Return the [X, Y] coordinate for the center point of the cell that contains the specified text.  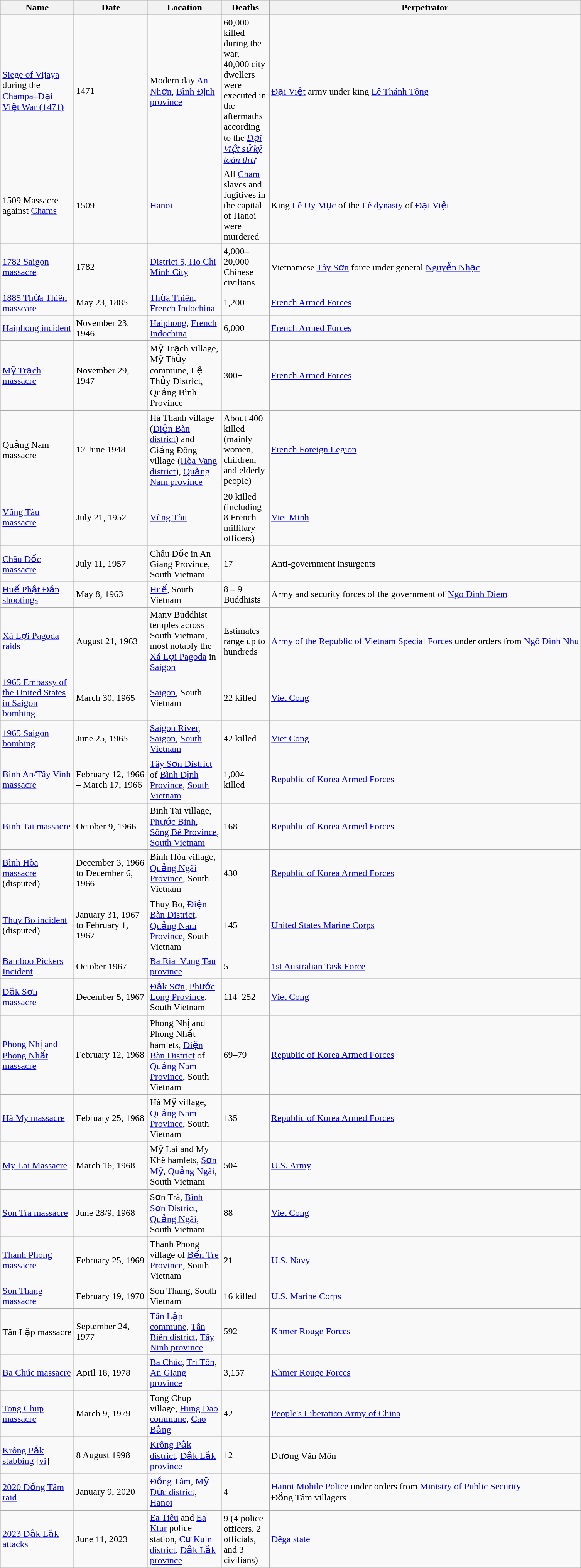
Estimates range up to hundreds [245, 641]
Binh Tai village, Phước Bình, Sông Bé Province, South Vietnam [184, 826]
20 killed (including 8 French millitary officers) [245, 517]
1782 [111, 267]
Hà Mỹ village, Quảng Nam Province, South Vietnam [184, 1118]
Mỹ Trạch massacre [37, 376]
King Lê Uy Mục of the Lê dynasty of Đại Việt [425, 205]
Hanoi [184, 205]
1509 [111, 205]
Krông Pắk district, Đắk Lắk province [184, 1455]
Thuy Bo, Điện Bàn District, Quảng Nam Province, South Vietnam [184, 925]
Perpetrator [425, 8]
Viet Minh [425, 517]
June 11, 2023 [111, 1539]
U.S. Army [425, 1165]
Dương Văn Môn [425, 1455]
Châu Đốc in An Giang Province, South Vietnam [184, 564]
Ba Chúc massacre [37, 1372]
Location [184, 8]
Son Thang massacre [37, 1296]
French Foreign Legion [425, 450]
Haiphong incident [37, 328]
District 5, Ho Chi Minh City [184, 267]
Vũng Tàu [184, 517]
6,000 [245, 328]
5 [245, 966]
Ba Ria–Vung Tau province [184, 966]
February 12, 1966 – March 17, 1966 [111, 780]
Sơn Trà, Bình Sơn District, Quảng Ngãi, South Vietnam [184, 1213]
October 1967 [111, 966]
1,200 [245, 303]
February 12, 1968 [111, 1055]
300+ [245, 376]
135 [245, 1118]
Army of the Republic of Vietnam Special Forces under orders from Ngô Đình Nhu [425, 641]
Châu Đốc massacre [37, 564]
1965 Embassy of the United States in Saigon bombing [37, 697]
Phong Nhị and Phong Nhất hamlets, Điện Bàn District of Quảng Nam Province, South Vietnam [184, 1055]
March 9, 1979 [111, 1413]
Bamboo Pickers Incident [37, 966]
60,000 killed during the war, 40,000 city dwellers were executed in the aftermaths according to the Đại Việt sử ký toàn thư [245, 91]
114–252 [245, 997]
17 [245, 564]
Bình Hòa massacre (disputed) [37, 873]
January 31, 1967 to February 1, 1967 [111, 925]
June 28/9, 1968 [111, 1213]
February 25, 1968 [111, 1118]
Hà My massacre [37, 1118]
430 [245, 873]
December 5, 1967 [111, 997]
Bình Hòa village, Quảng Ngãi Province, South Vietnam [184, 873]
12 June 1948 [111, 450]
Huế, South Vietnam [184, 595]
21 [245, 1260]
Son Thang, South Vietnam [184, 1296]
Hanoi Mobile Police under orders from Ministry of Public SecurityĐồng Tâm villagers [425, 1492]
Tân Lập massacre [37, 1332]
Thừa Thiên, French Indochina [184, 303]
Date [111, 8]
People's Liberation Army of China [425, 1413]
Saigon River, Saigon, South Vietnam [184, 738]
Siege of Vijaya during the Champa–Đại Việt War (1471) [37, 91]
May 8, 1963 [111, 595]
December 3, 1966 to December 6, 1966 [111, 873]
October 9, 1966 [111, 826]
July 11, 1957 [111, 564]
Huế Phật Đản shootings [37, 595]
8 August 1998 [111, 1455]
Krông Pắk stabbing [vi] [37, 1455]
Vietnamese Tây Sơn force under general Nguyễn Nhạc [425, 267]
Mỹ Trạch village, Mỹ Thủy commune, Lệ Thủy District, Quảng Bình Province [184, 376]
Haiphong, French Indochina [184, 328]
504 [245, 1165]
Anti-government insurgents [425, 564]
Bình An/Tây Vinh massacre [37, 780]
September 24, 1977 [111, 1332]
145 [245, 925]
4 [245, 1492]
Deaths [245, 8]
Đêga state [425, 1539]
March 16, 1968 [111, 1165]
Đồng Tâm, Mỹ Đức district, Hanoi [184, 1492]
February 19, 1970 [111, 1296]
Vũng Tàumassacre [37, 517]
Thuy Bo incident (disputed) [37, 925]
1471 [111, 91]
Tân Lập commune, Tân Biên district, Tây Ninh province [184, 1332]
12 [245, 1455]
Phong Nhị and Phong Nhất massacre [37, 1055]
November 23, 1946 [111, 328]
Tong Chup village, Hung Dao commune, Cao Bằng [184, 1413]
Army and security forces of the government of Ngo Dinh Diem [425, 595]
Ba Chúc, Tri Tôn, An Giang province [184, 1372]
1,004 killed [245, 780]
About 400 killed (mainly women, children, and elderly people) [245, 450]
4,000–20,000 Chinese civilians [245, 267]
Modern day An Nhơn, Bình Định province [184, 91]
May 23, 1885 [111, 303]
Đắk Sơn, Phước Long Province, South Vietnam [184, 997]
United States Marine Corps [425, 925]
U.S. Marine Corps [425, 1296]
Binh Tai massacre [37, 826]
16 killed [245, 1296]
88 [245, 1213]
Hà Thanh village (Điện Bàn district) and Giảng Đông village (Hòa Vang district), Quảng Nam province [184, 450]
January 9, 2020 [111, 1492]
June 25, 1965 [111, 738]
Ea Tiêu and Ea Ktur police station, Cư Kuin district, Đắk Lắk province [184, 1539]
November 29, 1947 [111, 376]
Many Buddhist temples across South Vietnam, most notably the Xá Lợi Pagoda in Saigon [184, 641]
168 [245, 826]
Đắk Sơn massacre [37, 997]
April 18, 1978 [111, 1372]
Tong Chup massacre [37, 1413]
592 [245, 1332]
Saigon, South Vietnam [184, 697]
U.S. Navy [425, 1260]
1965 Saigon bombing [37, 738]
1st Australian Task Force [425, 966]
Mỹ Lai and My Khê hamlets, Sơn Mỹ, Quảng Ngãi, South Vietnam [184, 1165]
2020 Đồng Tâm raid [37, 1492]
1509 Massacre against Chams [37, 205]
All Cham slaves and fugitives in the capital of Hanoi were murdered [245, 205]
August 21, 1963 [111, 641]
42 [245, 1413]
69–79 [245, 1055]
Đại Việt army under king Lê Thánh Tông [425, 91]
Tây Sơn District of Bình Định Province, South Vietnam [184, 780]
February 25, 1969 [111, 1260]
Thanh Phong village of Bến Tre Province, South Vietnam [184, 1260]
42 killed [245, 738]
Quảng Nam massacre [37, 450]
1782 Saigon massacre [37, 267]
Xá Lợi Pagoda raids [37, 641]
Son Tra massacre [37, 1213]
9 (4 police officers, 2 officials, and 3 civilians) [245, 1539]
Name [37, 8]
My Lai Massacre [37, 1165]
8 – 9 Buddhists [245, 595]
22 killed [245, 697]
3,157 [245, 1372]
Thanh Phong massacre [37, 1260]
July 21, 1952 [111, 517]
March 30, 1965 [111, 697]
2023 Đắk Lắk attacks [37, 1539]
1885 Thừa Thiên masscare [37, 303]
